Provide the (x, y) coordinate of the cell's center where the given text is located.  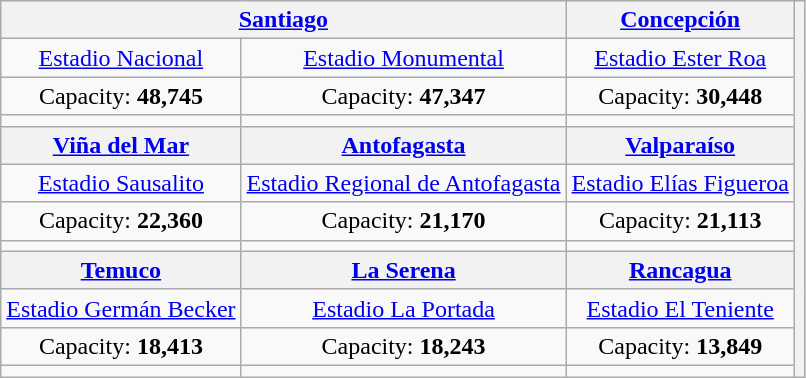
La Serena (404, 270)
Capacity: 22,360 (121, 221)
Estadio Sausalito (121, 183)
Estadio Nacional (121, 58)
Estadio Elías Figueroa (680, 183)
Estadio Monumental (404, 58)
Estadio Regional de Antofagasta (404, 183)
Antofagasta (404, 145)
Capacity: 30,448 (680, 96)
Capacity: 47,347 (404, 96)
Santiago (284, 20)
Capacity: 21,113 (680, 221)
Capacity: 21,170 (404, 221)
Viña del Mar (121, 145)
Capacity: 13,849 (680, 346)
Concepción (680, 20)
Capacity: 18,413 (121, 346)
Estadio Germán Becker (121, 308)
Temuco (121, 270)
Valparaíso (680, 145)
Capacity: 48,745 (121, 96)
Rancagua (680, 270)
Estadio El Teniente (680, 308)
Estadio La Portada (404, 308)
Estadio Ester Roa (680, 58)
Capacity: 18,243 (404, 346)
